Scan for the cell matching the given text and deliver its [X, Y] coordinate at center. 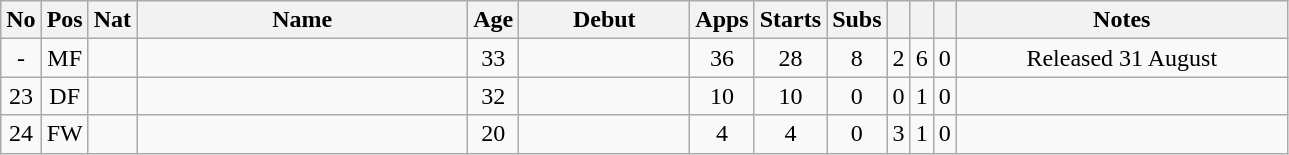
DF [64, 96]
FW [64, 134]
- [21, 58]
3 [898, 134]
No [21, 20]
36 [722, 58]
Nat [112, 20]
Debut [604, 20]
20 [494, 134]
Apps [722, 20]
8 [857, 58]
Age [494, 20]
Notes [1122, 20]
2 [898, 58]
Starts [790, 20]
24 [21, 134]
33 [494, 58]
Released 31 August [1122, 58]
32 [494, 96]
28 [790, 58]
Pos [64, 20]
Subs [857, 20]
6 [922, 58]
Name [302, 20]
23 [21, 96]
MF [64, 58]
